Locate the cell with the specified text and output its [X, Y] center coordinate. 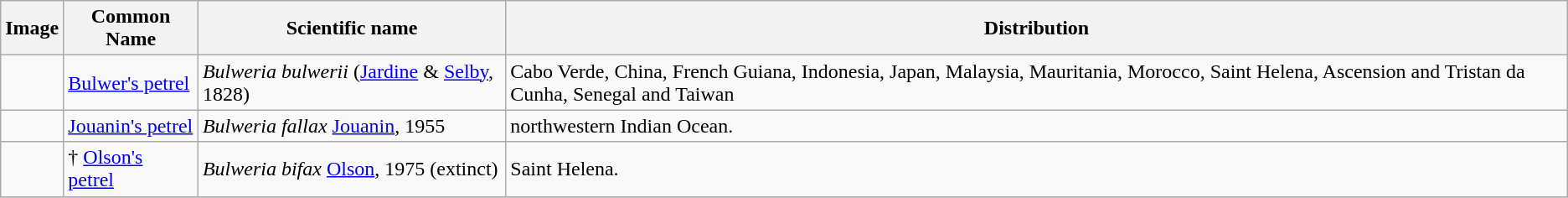
Cabo Verde, China, French Guiana, Indonesia, Japan, Malaysia, Mauritania, Morocco, Saint Helena, Ascension and Tristan da Cunha, Senegal and Taiwan [1037, 82]
Bulwer's petrel [131, 82]
Distribution [1037, 29]
Scientific name [352, 29]
Bulweria bifax Olson, 1975 (extinct) [352, 169]
Image [32, 29]
Bulweria fallax Jouanin, 1955 [352, 126]
northwestern Indian Ocean. [1037, 126]
Common Name [131, 29]
† Olson's petrel [131, 169]
Jouanin's petrel [131, 126]
Saint Helena. [1037, 169]
Bulweria bulwerii (Jardine & Selby, 1828) [352, 82]
